Detect which cell encompasses the target text, then output its [x, y] center coordinate. 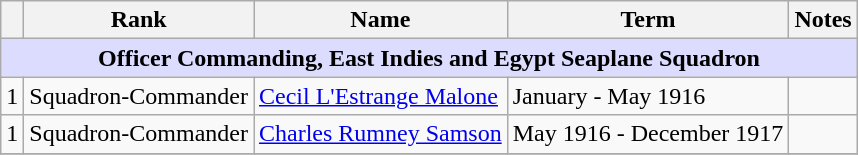
Notes [823, 20]
Cecil L'Estrange Malone [381, 96]
Rank [139, 20]
Name [381, 20]
January - May 1916 [648, 96]
May 1916 - December 1917 [648, 134]
Officer Commanding, East Indies and Egypt Seaplane Squadron [430, 58]
Term [648, 20]
Charles Rumney Samson [381, 134]
